Identify which cell holds the provided text, then report its (x, y) central coordinate. 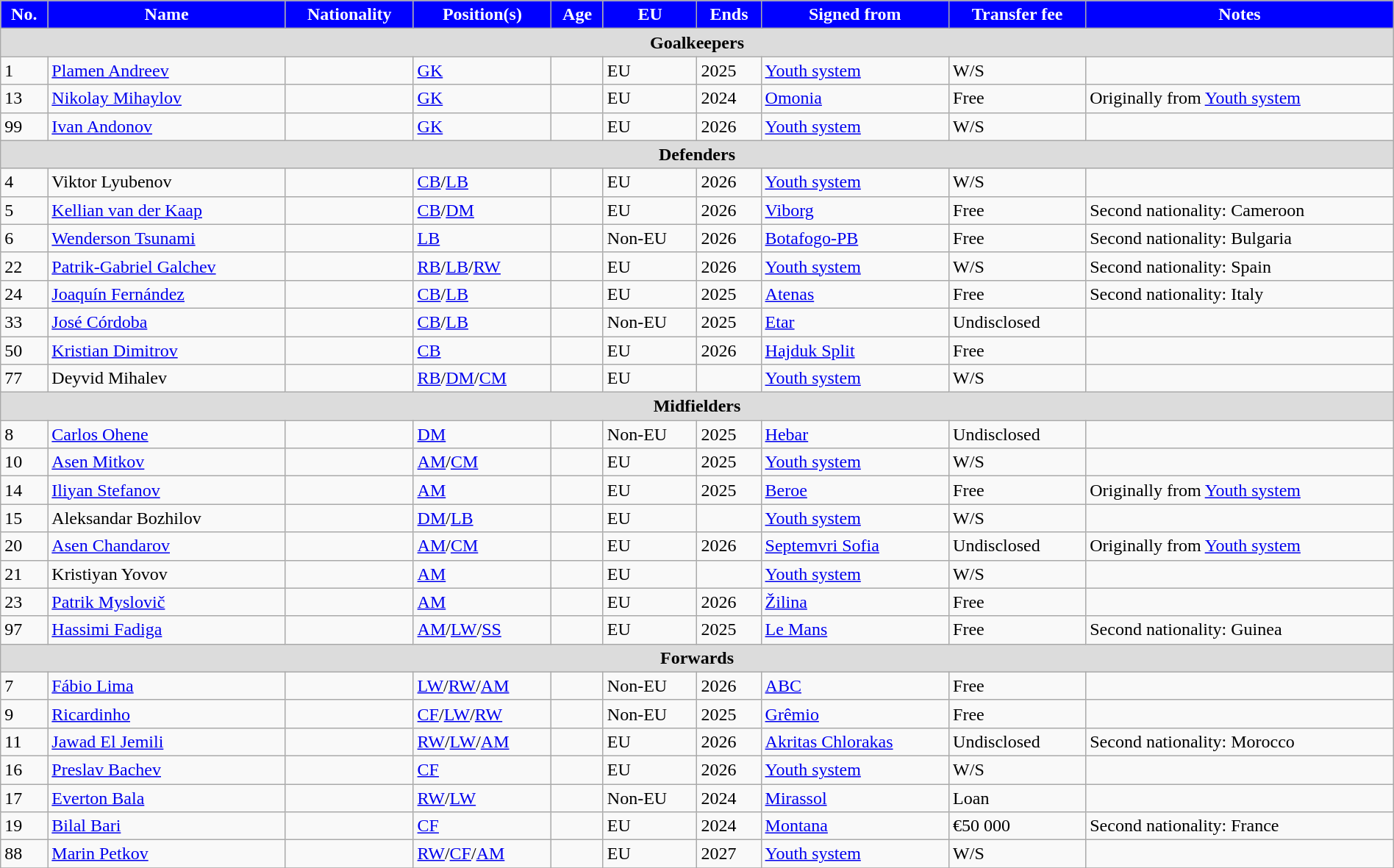
Second nationality: Guinea (1240, 630)
RW/LW/AM (482, 742)
Joaquín Fernández (167, 294)
Le Mans (855, 630)
Grêmio (855, 714)
Asen Mitkov (167, 462)
Ivan Andonov (167, 126)
Etar (855, 322)
Patrik-Gabriel Galchev (167, 266)
Notes (1240, 15)
Goalkeepers (697, 43)
Forwards (697, 658)
Everton Bala (167, 797)
Marin Petkov (167, 854)
Aleksandar Bozhilov (167, 518)
CB (482, 351)
LB (482, 238)
Second nationality: Bulgaria (1240, 238)
ABC (855, 686)
4 (24, 182)
CF/LW/RW (482, 714)
Žilina (855, 602)
Preslav Bachev (167, 770)
11 (24, 742)
50 (24, 351)
DM (482, 434)
33 (24, 322)
No. (24, 15)
Viktor Lyubenov (167, 182)
23 (24, 602)
Carlos Ohene (167, 434)
Midfielders (697, 406)
Second nationality: Spain (1240, 266)
17 (24, 797)
Kellian van der Kaap (167, 210)
6 (24, 238)
Second nationality: France (1240, 826)
Hebar (855, 434)
8 (24, 434)
Second nationality: Italy (1240, 294)
1 (24, 71)
Kristian Dimitrov (167, 351)
Beroe (855, 490)
RB/DM/CM (482, 379)
10 (24, 462)
2027 (729, 854)
RW/CF/AM (482, 854)
22 (24, 266)
Omonia (855, 98)
LW/RW/AM (482, 686)
Patrik Myslovič (167, 602)
Bilal Bari (167, 826)
97 (24, 630)
Iliyan Stefanov (167, 490)
Second nationality: Cameroon (1240, 210)
RW/LW (482, 797)
13 (24, 98)
7 (24, 686)
16 (24, 770)
Hajduk Split (855, 351)
Plamen Andreev (167, 71)
21 (24, 574)
Kristiyan Yovov (167, 574)
Akritas Chlorakas (855, 742)
Atenas (855, 294)
Botafogo-PB (855, 238)
Name (167, 15)
Asen Chandarov (167, 546)
Jawad El Jemili (167, 742)
Position(s) (482, 15)
Loan (1018, 797)
€50 000 (1018, 826)
15 (24, 518)
CB/DM (482, 210)
Fábio Lima (167, 686)
9 (24, 714)
Nikolay Mihaylov (167, 98)
19 (24, 826)
Ends (729, 15)
Viborg (855, 210)
99 (24, 126)
Wenderson Tsunami (167, 238)
Ricardinho (167, 714)
Signed from (855, 15)
Septemvri Sofia (855, 546)
Hassimi Fadiga (167, 630)
DM/LB (482, 518)
Age (577, 15)
José Córdoba (167, 322)
Transfer fee (1018, 15)
5 (24, 210)
24 (24, 294)
Mirassol (855, 797)
Deyvid Mihalev (167, 379)
20 (24, 546)
Second nationality: Morocco (1240, 742)
RB/LB/RW (482, 266)
AM/LW/SS (482, 630)
Defenders (697, 154)
Nationality (349, 15)
Montana (855, 826)
88 (24, 854)
14 (24, 490)
77 (24, 379)
